Output the (x, y) coordinate of the center of the cell containing the given text.  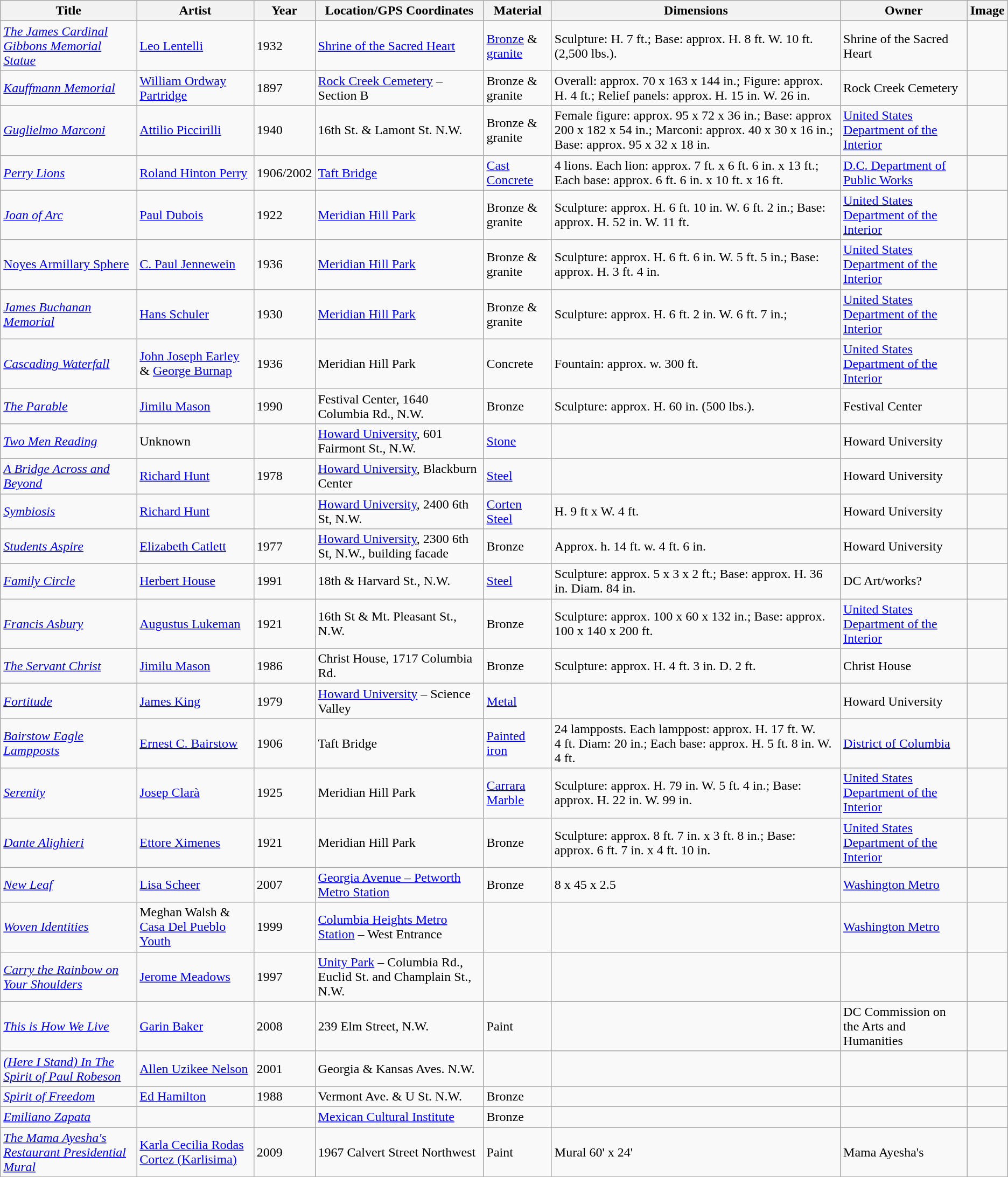
Ernest C. Bairstow (195, 743)
Ed Hamilton (195, 1096)
1988 (284, 1096)
18th & Harvard St., N.W. (400, 582)
Howard University, Blackburn Center (400, 476)
Concrete (517, 364)
Carrara Marble (517, 793)
2007 (284, 885)
Metal (517, 701)
Sculpture: H. 7 ft.; Base: approx. H. 8 ft. W. 10 ft. (2,500 lbs.). (696, 46)
New Leaf (69, 885)
D.C. Department of Public Works (904, 172)
Spirit of Freedom (69, 1096)
DC Commission on the Arts and Humanities (904, 1026)
1922 (284, 215)
Students Aspire (69, 546)
Dante Alighieri (69, 842)
Rock Creek Cemetery – Section B (400, 88)
1940 (284, 130)
1925 (284, 793)
Sculpture: approx. 5 x 3 x 2 ft.; Base: approx. H. 36 in. Diam. 84 in. (696, 582)
Noyes Armillary Sphere (69, 264)
Festival Center (904, 406)
Garin Baker (195, 1026)
Location/GPS Coordinates (400, 11)
1978 (284, 476)
Mural 60' x 24' (696, 1152)
Two Men Reading (69, 441)
Howard University, 2400 6th St, N.W. (400, 511)
Material (517, 11)
Cascading Waterfall (69, 364)
Karla Cecilia Rodas Cortez (Karlisima) (195, 1152)
Emiliano Zapata (69, 1117)
Approx. h. 14 ft. w. 4 ft. 6 in. (696, 546)
1977 (284, 546)
District of Columbia (904, 743)
Bairstow Eagle Lampposts (69, 743)
Rock Creek Cemetery (904, 88)
Dimensions (696, 11)
Josep Clarà (195, 793)
Lisa Scheer (195, 885)
H. 9 ft x W. 4 ft. (696, 511)
1997 (284, 977)
Jerome Meadows (195, 977)
Overall: approx. 70 x 163 x 144 in.; Figure: approx. H. 4 ft.; Relief panels: approx. H. 15 in. W. 26 in. (696, 88)
The Servant Christ (69, 666)
Mama Ayesha's (904, 1152)
2009 (284, 1152)
Howard University – Science Valley (400, 701)
Attilio Piccirilli (195, 130)
Festival Center, 1640 Columbia Rd., N.W. (400, 406)
1986 (284, 666)
Herbert House (195, 582)
Allen Uzikee Nelson (195, 1069)
1999 (284, 927)
Mexican Cultural Institute (400, 1117)
1897 (284, 88)
1990 (284, 406)
Sculpture: approx. 100 x 60 x 132 in.; Base: approx. 100 x 140 x 200 ft. (696, 624)
Serenity (69, 793)
DC Art/works? (904, 582)
Guglielmo Marconi (69, 130)
Sculpture: approx. H. 4 ft. 3 in. D. 2 ft. (696, 666)
Christ House (904, 666)
Unity Park – Columbia Rd., Euclid St. and Champlain St., N.W. (400, 977)
Paul Dubois (195, 215)
John Joseph Earley & George Burnap (195, 364)
1930 (284, 314)
Sculpture: approx. H. 60 in. (500 lbs.). (696, 406)
Hans Schuler (195, 314)
Ettore Ximenes (195, 842)
Owner (904, 11)
Artist (195, 11)
The James Cardinal Gibbons Memorial Statue (69, 46)
Fountain: approx. w. 300 ft. (696, 364)
Georgia Avenue – Petworth Metro Station (400, 885)
Unknown (195, 441)
Vermont Ave. & U St. N.W. (400, 1096)
8 x 45 x 2.5 (696, 885)
4 lions. Each lion: approx. 7 ft. x 6 ft. 6 in. x 13 ft.; Each base: approx. 6 ft. 6 in. x 10 ft. x 16 ft. (696, 172)
Elizabeth Catlett (195, 546)
Image (988, 11)
Leo Lentelli (195, 46)
This is How We Live (69, 1026)
The Mama Ayesha's Restaurant Presidential Mural (69, 1152)
Christ House, 1717 Columbia Rd. (400, 666)
William Ordway Partridge (195, 88)
Sculpture: approx. H. 6 ft. 2 in. W. 6 ft. 7 in.; (696, 314)
Year (284, 11)
16th St. & Lamont St. N.W. (400, 130)
James Buchanan Memorial (69, 314)
Fortitude (69, 701)
Roland Hinton Perry (195, 172)
Columbia Heights Metro Station – West Entrance (400, 927)
1906/2002 (284, 172)
1932 (284, 46)
James King (195, 701)
Sculpture: approx. H. 6 ft. 6 in. W. 5 ft. 5 in.; Base: approx. H. 3 ft. 4 in. (696, 264)
2008 (284, 1026)
Stone (517, 441)
Howard University, 601 Fairmont St., N.W. (400, 441)
239 Elm Street, N.W. (400, 1026)
Meghan Walsh & Casa Del Pueblo Youth (195, 927)
(Here I Stand) In The Spirit of Paul Robeson (69, 1069)
Howard University, 2300 6th St, N.W., building facade (400, 546)
The Parable (69, 406)
Kauffmann Memorial (69, 88)
16th St & Mt. Pleasant St., N.W. (400, 624)
Woven Identities (69, 927)
Corten Steel (517, 511)
2001 (284, 1069)
Francis Asbury (69, 624)
1967 Calvert Street Northwest (400, 1152)
24 lampposts. Each lamppost: approx. H. 17 ft. W. 4 ft. Diam: 20 in.; Each base: approx. H. 5 ft. 8 in. W. 4 ft. (696, 743)
Cast Concrete (517, 172)
Joan of Arc (69, 215)
Symbiosis (69, 511)
Perry Lions (69, 172)
1906 (284, 743)
C. Paul Jennewein (195, 264)
Carry the Rainbow on Your Shoulders (69, 977)
Sculpture: approx. H. 6 ft. 10 in. W. 6 ft. 2 in.; Base: approx. H. 52 in. W. 11 ft. (696, 215)
Georgia & Kansas Aves. N.W. (400, 1069)
Sculpture: approx. 8 ft. 7 in. x 3 ft. 8 in.; Base: approx. 6 ft. 7 in. x 4 ft. 10 in. (696, 842)
A Bridge Across and Beyond (69, 476)
1979 (284, 701)
1991 (284, 582)
Augustus Lukeman (195, 624)
Title (69, 11)
Female figure: approx. 95 x 72 x 36 in.; Base: approx 200 x 182 x 54 in.; Marconi: approx. 40 x 30 x 16 in.; Base: approx. 95 x 32 x 18 in. (696, 130)
Family Circle (69, 582)
Sculpture: approx. H. 79 in. W. 5 ft. 4 in.; Base: approx. H. 22 in. W. 99 in. (696, 793)
Painted iron (517, 743)
